Return the [X, Y] coordinate for the center point of the cell that contains the specified text.  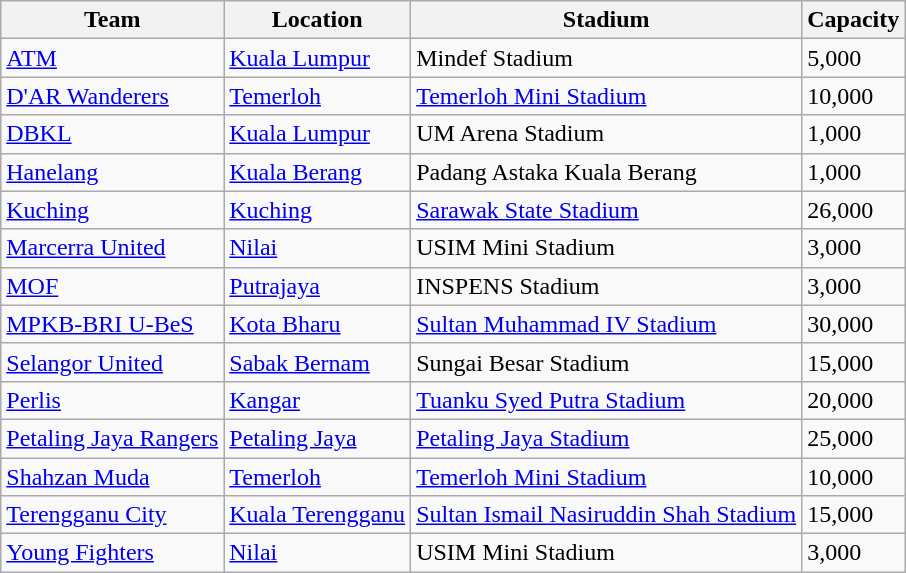
25,000 [854, 438]
Shahzan Muda [112, 477]
Location [318, 20]
20,000 [854, 400]
Hanelang [112, 172]
Sultan Ismail Nasiruddin Shah Stadium [606, 515]
Petaling Jaya [318, 438]
INSPENS Stadium [606, 286]
Petaling Jaya Stadium [606, 438]
Sungai Besar Stadium [606, 362]
Perlis [112, 400]
Selangor United [112, 362]
Petaling Jaya Rangers [112, 438]
Team [112, 20]
MOF [112, 286]
30,000 [854, 324]
Kota Bharu [318, 324]
D'AR Wanderers [112, 96]
Mindef Stadium [606, 58]
Kangar [318, 400]
UM Arena Stadium [606, 134]
Tuanku Syed Putra Stadium [606, 400]
26,000 [854, 210]
Kuala Terengganu [318, 515]
Young Fighters [112, 553]
Kuala Berang [318, 172]
Sultan Muhammad IV Stadium [606, 324]
Padang Astaka Kuala Berang [606, 172]
MPKB-BRI U-BeS [112, 324]
5,000 [854, 58]
Terengganu City [112, 515]
ATM [112, 58]
Stadium [606, 20]
Marcerra United [112, 248]
DBKL [112, 134]
Sabak Bernam [318, 362]
Sarawak State Stadium [606, 210]
Capacity [854, 20]
Putrajaya [318, 286]
